Pinpoint the cell where the given text exists, returning its [x, y] midpoint coordinate. 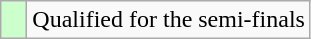
Qualified for the semi-finals [169, 20]
